Provide the (x, y) coordinate of the cell's center where the given text is located.  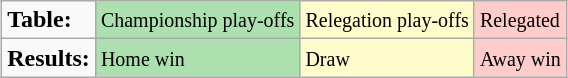
Relegation play-offs (387, 20)
Relegated (520, 20)
Home win (198, 58)
Championship play-offs (198, 20)
Results: (49, 58)
Draw (387, 58)
Table: (49, 20)
Away win (520, 58)
